Extract the (x, y) coordinate from the center of the cell holding the provided text.  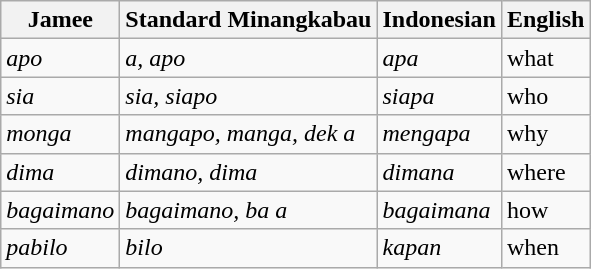
bagaimana (439, 210)
how (545, 210)
apa (439, 58)
bilo (248, 248)
dimana (439, 172)
what (545, 58)
sia, siapo (248, 96)
Indonesian (439, 20)
apo (60, 58)
mengapa (439, 134)
who (545, 96)
siapa (439, 96)
Jamee (60, 20)
monga (60, 134)
bagaimano, ba a (248, 210)
when (545, 248)
kapan (439, 248)
a, apo (248, 58)
English (545, 20)
where (545, 172)
Standard Minangkabau (248, 20)
bagaimano (60, 210)
sia (60, 96)
mangapo, manga, dek a (248, 134)
dima (60, 172)
why (545, 134)
dimano, dima (248, 172)
pabilo (60, 248)
